Output the [x, y] coordinate of the center of the cell containing the given text.  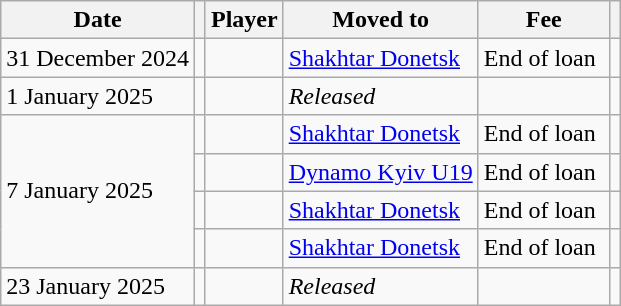
Dynamo Kyiv U19 [380, 172]
7 January 2025 [98, 191]
Date [98, 20]
Fee [544, 20]
1 January 2025 [98, 96]
31 December 2024 [98, 58]
Player [244, 20]
23 January 2025 [98, 286]
Moved to [380, 20]
